For the text-containing cell, return its midpoint in (x, y) coordinate format. 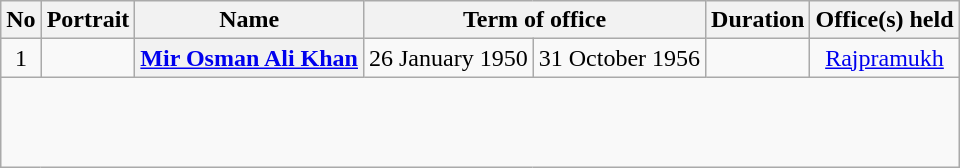
Office(s) held (884, 20)
Term of office (534, 20)
Name (250, 20)
31 October 1956 (619, 58)
1 (21, 58)
Portrait (88, 20)
Mir Osman Ali Khan (250, 58)
26 January 1950 (448, 58)
Duration (758, 20)
Rajpramukh (884, 58)
No (21, 20)
